Provide the (x, y) coordinate of the cell's center where the given text is located.  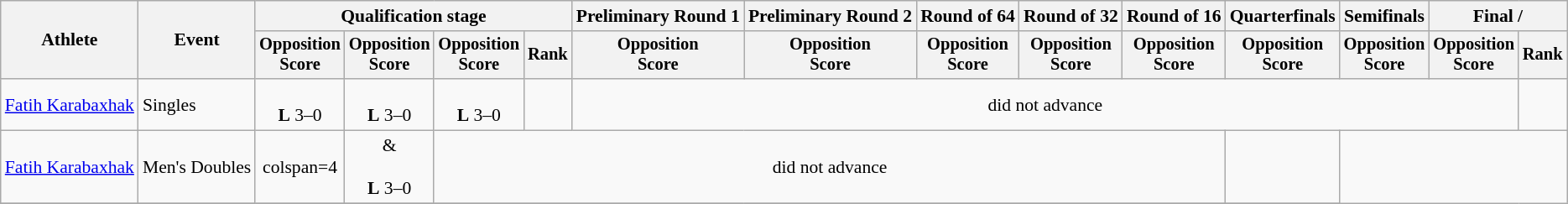
Round of 32 (1071, 16)
Qualification stage (413, 16)
Round of 64 (968, 16)
& L 3–0 (389, 168)
Men's Doubles (196, 168)
Round of 16 (1175, 16)
Singles (196, 104)
Quarterfinals (1283, 16)
Preliminary Round 2 (831, 16)
Preliminary Round 1 (658, 16)
Event (196, 40)
Semifinals (1384, 16)
colspan=4 (300, 168)
Final / (1498, 16)
Athlete (70, 40)
